Determine the (x, y) coordinate at the center of the cell enclosing the given text.  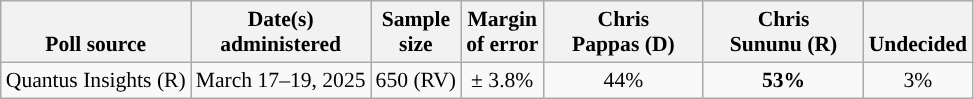
Date(s)administered (281, 32)
March 17–19, 2025 (281, 80)
± 3.8% (502, 80)
650 (RV) (416, 80)
53% (783, 80)
3% (918, 80)
Samplesize (416, 32)
Poll source (96, 32)
ChrisPappas (D) (623, 32)
Marginof error (502, 32)
Quantus Insights (R) (96, 80)
ChrisSununu (R) (783, 32)
Undecided (918, 32)
44% (623, 80)
